Search for the cell housing the specified text and yield its [X, Y] center coordinate. 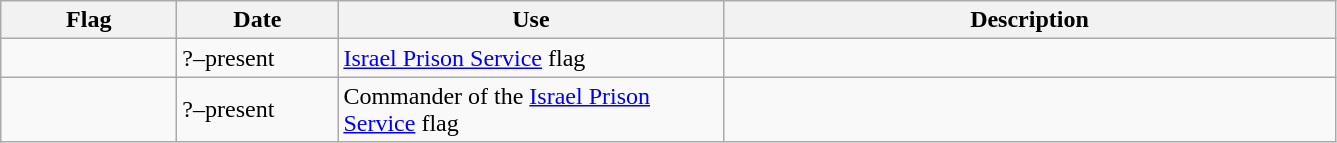
Flag [89, 20]
Commander of the Israel Prison Service flag [531, 110]
Israel Prison Service flag [531, 58]
Use [531, 20]
Description [1030, 20]
Date [258, 20]
